Extract the (x, y) coordinate from the center of the cell holding the provided text.  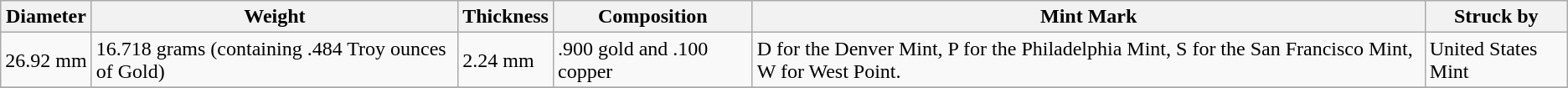
.900 gold and .100 copper (652, 60)
D for the Denver Mint, P for the Philadelphia Mint, S for the San Francisco Mint, W for West Point. (1089, 60)
Thickness (506, 17)
26.92 mm (46, 60)
United States Mint (1496, 60)
Composition (652, 17)
2.24 mm (506, 60)
Struck by (1496, 17)
Diameter (46, 17)
16.718 grams (containing .484 Troy ounces of Gold) (275, 60)
Weight (275, 17)
Mint Mark (1089, 17)
